Extract the [x, y] coordinate from the center of the cell holding the provided text.  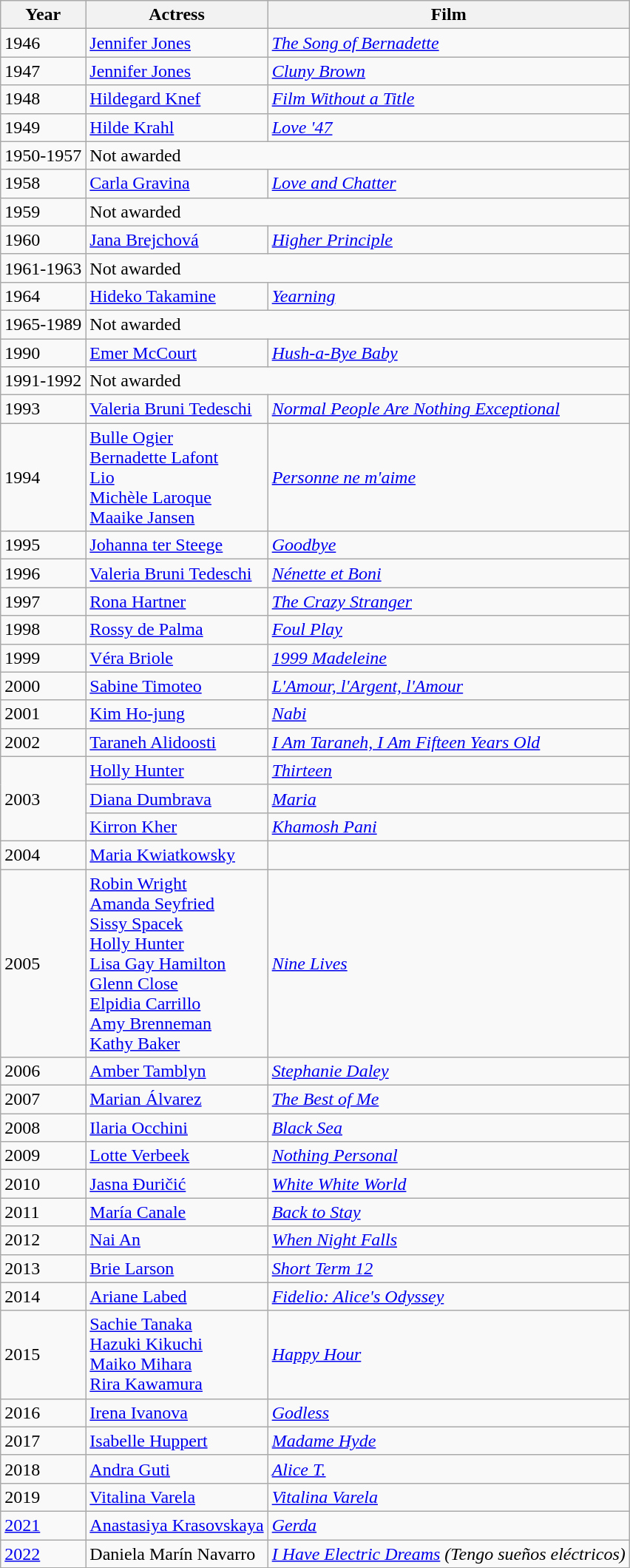
2016 [43, 1413]
Diana Dumbrava [177, 798]
Black Sea [448, 1128]
Thirteen [448, 770]
Nine Lives [448, 963]
Khamosh Pani [448, 827]
1964 [43, 296]
Nothing Personal [448, 1156]
When Night Falls [448, 1240]
Personne ne m'aime [448, 477]
Véra Briole [177, 658]
2017 [43, 1441]
Madame Hyde [448, 1441]
Short Term 12 [448, 1268]
Higher Principle [448, 240]
2002 [43, 742]
Rossy de Palma [177, 630]
1960 [43, 240]
Gerda [448, 1525]
2010 [43, 1184]
Maria [448, 798]
2003 [43, 798]
Yearning [448, 296]
2005 [43, 963]
Emer McCourt [177, 353]
2004 [43, 855]
Godless [448, 1413]
Year [43, 15]
L'Amour, l'Argent, l'Amour [448, 686]
I Am Taraneh, I Am Fifteen Years Old [448, 742]
2007 [43, 1100]
2022 [43, 1553]
Andra Guti [177, 1469]
1991-1992 [43, 381]
Daniela Marín Navarro [177, 1553]
2015 [43, 1354]
Actress [177, 15]
Goodbye [448, 545]
1950-1957 [43, 155]
1996 [43, 573]
2014 [43, 1296]
1998 [43, 630]
Isabelle Huppert [177, 1441]
Jana Brejchová [177, 240]
Hilde Krahl [177, 127]
Kirron Kher [177, 827]
Alice T. [448, 1469]
White White World [448, 1184]
2013 [43, 1268]
Maria Kwiatkowsky [177, 855]
2006 [43, 1071]
2012 [43, 1240]
Taraneh Alidoosti [177, 742]
I Have Electric Dreams (Tengo sueños eléctricos) [448, 1553]
Love and Chatter [448, 184]
1965-1989 [43, 324]
Rona Hartner [177, 602]
1958 [43, 184]
Nénette et Boni [448, 573]
2008 [43, 1128]
Fidelio: Alice's Odyssey [448, 1296]
1997 [43, 602]
Happy Hour [448, 1354]
Normal People Are Nothing Exceptional [448, 409]
Love '47 [448, 127]
2001 [43, 714]
2019 [43, 1497]
Sachie TanakaHazuki KikuchiMaiko MiharaRira Kawamura [177, 1354]
2009 [43, 1156]
1959 [43, 212]
Nabi [448, 714]
1993 [43, 409]
2021 [43, 1525]
Hildegard Knef [177, 99]
Ilaria Occhini [177, 1128]
The Crazy Stranger [448, 602]
1948 [43, 99]
2000 [43, 686]
Back to Stay [448, 1212]
1949 [43, 127]
1995 [43, 545]
Brie Larson [177, 1268]
Film [448, 15]
Irena Ivanova [177, 1413]
2018 [43, 1469]
Hush-a-Bye Baby [448, 353]
1999 [43, 658]
Kim Ho-jung [177, 714]
Stephanie Daley [448, 1071]
1946 [43, 43]
Johanna ter Steege [177, 545]
Robin WrightAmanda SeyfriedSissy SpacekHolly HunterLisa Gay HamiltonGlenn CloseElpidia CarrilloAmy BrennemanKathy Baker [177, 963]
Nai An [177, 1240]
Amber Tamblyn [177, 1071]
Anastasiya Krasovskaya [177, 1525]
Film Without a Title [448, 99]
Lotte Verbeek [177, 1156]
1994 [43, 477]
1961-1963 [43, 268]
2011 [43, 1212]
The Best of Me [448, 1100]
Cluny Brown [448, 71]
Marian Álvarez [177, 1100]
Bulle Ogier Bernadette LafontLioMichèle LaroqueMaaike Jansen [177, 477]
1999 Madeleine [448, 658]
Sabine Timoteo [177, 686]
Hideko Takamine [177, 296]
María Canale [177, 1212]
Jasna Đuričić [177, 1184]
Ariane Labed [177, 1296]
Foul Play [448, 630]
1990 [43, 353]
1947 [43, 71]
Carla Gravina [177, 184]
Holly Hunter [177, 770]
The Song of Bernadette [448, 43]
